Locate the cell with the specified text and output its [x, y] center coordinate. 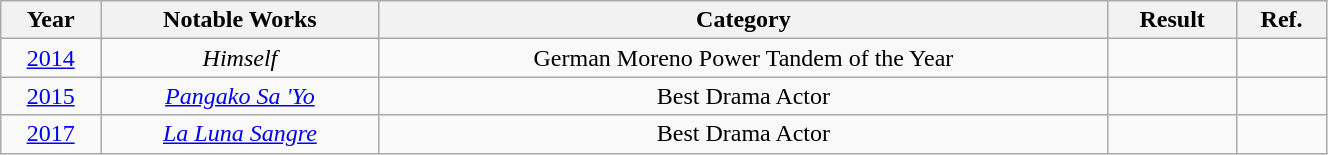
Year [51, 20]
2017 [51, 134]
Ref. [1282, 20]
Pangako Sa 'Yo [240, 96]
Category [743, 20]
Himself [240, 58]
La Luna Sangre [240, 134]
Notable Works [240, 20]
Result [1172, 20]
2015 [51, 96]
German Moreno Power Tandem of the Year [743, 58]
2014 [51, 58]
